Return (x, y) of the center of cell containing provided text 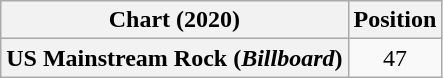
Chart (2020) (174, 20)
47 (395, 58)
Position (395, 20)
US Mainstream Rock (Billboard) (174, 58)
